Pinpoint the cell where the given text exists, returning its [x, y] midpoint coordinate. 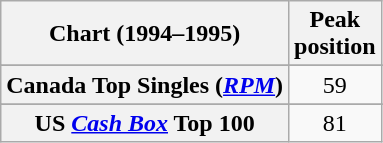
81 [335, 123]
Peak position [335, 34]
US Cash Box Top 100 [145, 123]
59 [335, 85]
Canada Top Singles (RPM) [145, 85]
Chart (1994–1995) [145, 34]
